Pinpoint the cell where the given text exists, returning its (X, Y) midpoint coordinate. 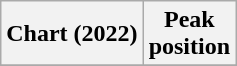
Peakposition (189, 34)
Chart (2022) (72, 34)
